Pinpoint the cell where the given text exists, returning its (x, y) midpoint coordinate. 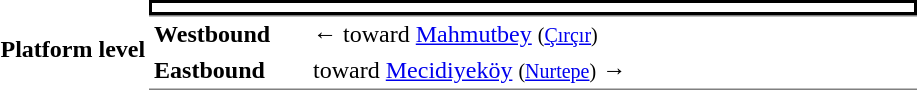
Westbound (230, 34)
Eastbound (230, 71)
